Determine the [x, y] coordinate at the center of the cell enclosing the given text.  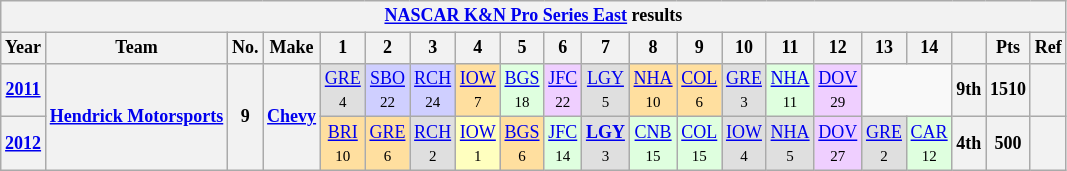
SBO22 [388, 90]
Ref [1048, 48]
COL15 [700, 144]
No. [246, 48]
NASCAR K&N Pro Series East results [534, 16]
12 [838, 48]
Hendrick Motorsports [136, 116]
13 [884, 48]
GRE6 [388, 144]
5 [522, 48]
1 [342, 48]
Team [136, 48]
7 [606, 48]
JFC14 [563, 144]
IOW1 [478, 144]
6 [563, 48]
DOV29 [838, 90]
Year [24, 48]
8 [653, 48]
LGY5 [606, 90]
NHA10 [653, 90]
9th [969, 90]
BRI10 [342, 144]
Make [292, 48]
Pts [1008, 48]
LGY3 [606, 144]
BGS18 [522, 90]
11 [790, 48]
Chevy [292, 116]
RCH24 [433, 90]
2012 [24, 144]
BGS6 [522, 144]
4th [969, 144]
GRE3 [744, 90]
GRE4 [342, 90]
500 [1008, 144]
RCH2 [433, 144]
4 [478, 48]
NHA11 [790, 90]
JFC22 [563, 90]
10 [744, 48]
COL6 [700, 90]
CAR12 [929, 144]
2 [388, 48]
CNB15 [653, 144]
2011 [24, 90]
3 [433, 48]
1510 [1008, 90]
IOW7 [478, 90]
IOW4 [744, 144]
GRE2 [884, 144]
NHA5 [790, 144]
14 [929, 48]
DOV27 [838, 144]
